Identify which cell holds the provided text, then report its (X, Y) central coordinate. 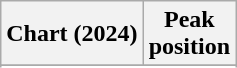
Peakposition (189, 34)
Chart (2024) (72, 34)
